Scan for the cell matching the given text and deliver its [x, y] coordinate at center. 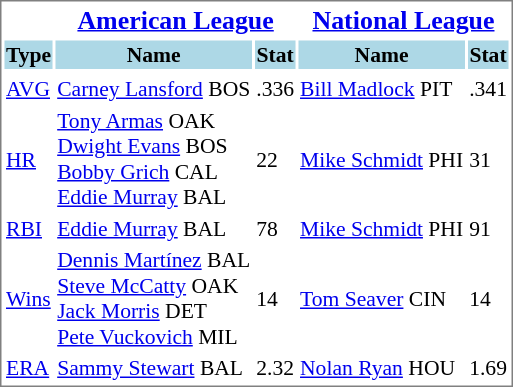
78 [276, 228]
Tony Armas OAKDwight Evans BOSBobby Grich CALEddie Murray BAL [154, 158]
22 [276, 158]
Bill Madlock PIT [382, 89]
Carney Lansford BOS [154, 89]
ERA [28, 368]
Type [28, 54]
National League [404, 20]
HR [28, 158]
AVG [28, 89]
Eddie Murray BAL [154, 228]
.341 [488, 89]
RBI [28, 228]
2.32 [276, 368]
1.69 [488, 368]
Tom Seaver CIN [382, 298]
Wins [28, 298]
Sammy Stewart BAL [154, 368]
American League [176, 20]
.336 [276, 89]
91 [488, 228]
31 [488, 158]
Nolan Ryan HOU [382, 368]
Dennis Martínez BALSteve McCatty OAKJack Morris DETPete Vuckovich MIL [154, 298]
